Identify which cell holds the provided text, then report its (x, y) central coordinate. 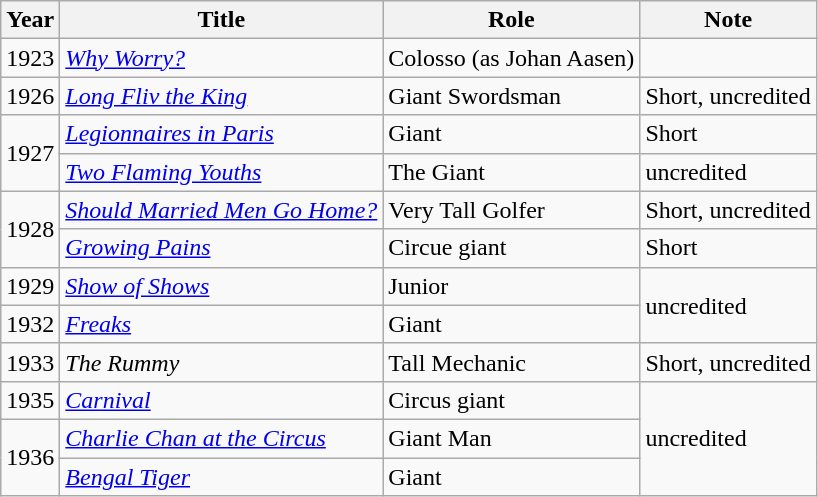
Year (30, 20)
1932 (30, 324)
1927 (30, 153)
Carnival (222, 400)
Legionnaires in Paris (222, 134)
1936 (30, 457)
Show of Shows (222, 286)
Giant Swordsman (512, 96)
Growing Pains (222, 248)
1926 (30, 96)
1935 (30, 400)
Tall Mechanic (512, 362)
Note (728, 20)
Why Worry? (222, 58)
1923 (30, 58)
Long Fliv the King (222, 96)
Very Tall Golfer (512, 210)
1928 (30, 229)
1929 (30, 286)
Two Flaming Youths (222, 172)
Role (512, 20)
The Rummy (222, 362)
Giant Man (512, 438)
The Giant (512, 172)
Charlie Chan at the Circus (222, 438)
Freaks (222, 324)
Should Married Men Go Home? (222, 210)
Circue giant (512, 248)
Junior (512, 286)
Colosso (as Johan Aasen) (512, 58)
Bengal Tiger (222, 477)
1933 (30, 362)
Circus giant (512, 400)
Title (222, 20)
